Extract the [X, Y] coordinate from the center of the cell holding the provided text.  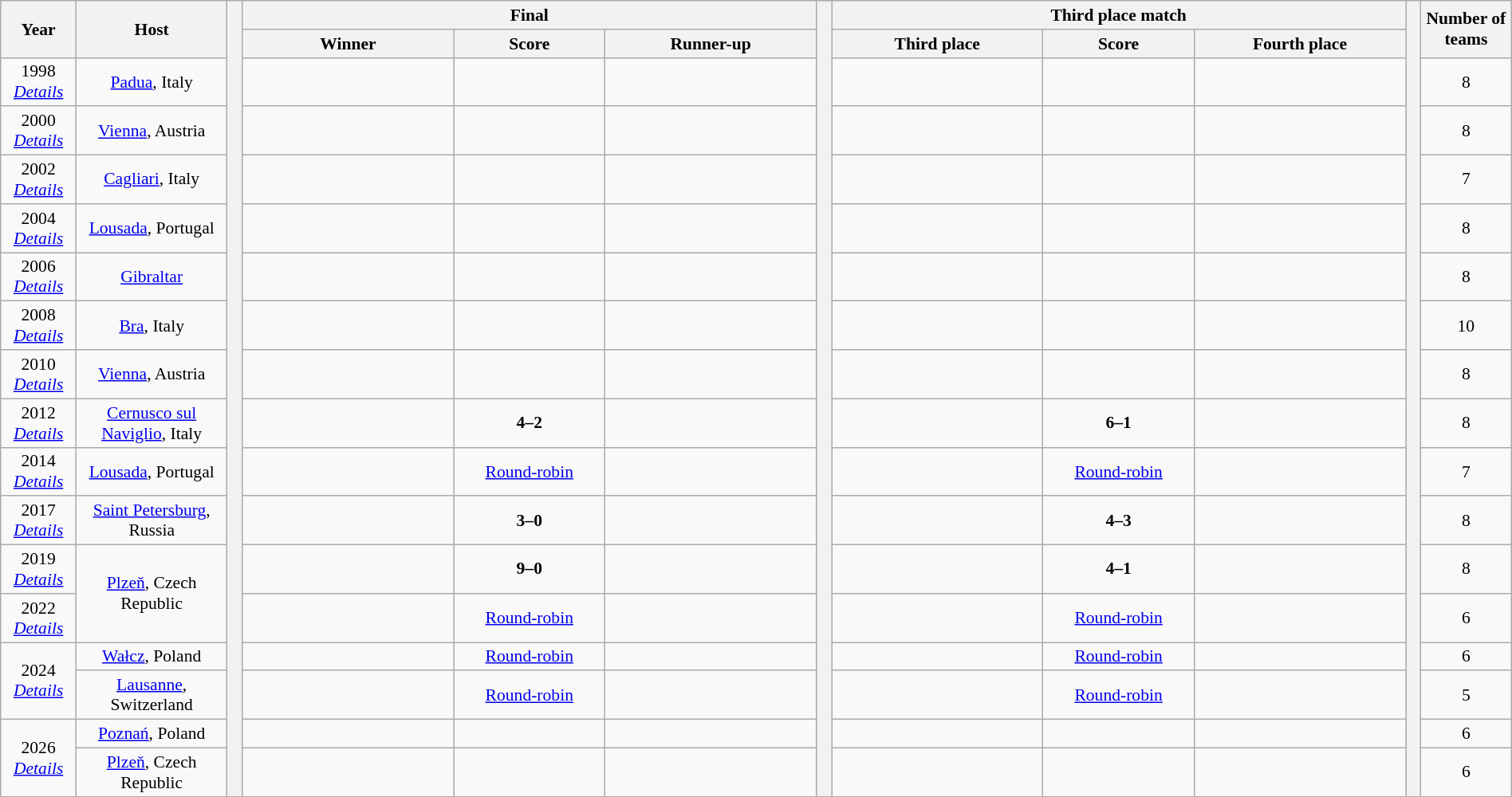
2022Details [38, 618]
2019Details [38, 569]
2024Details [38, 681]
2008Details [38, 325]
10 [1466, 325]
2004Details [38, 228]
3–0 [530, 521]
2012Details [38, 422]
Third place match [1119, 15]
9–0 [530, 569]
2017Details [38, 521]
4–2 [530, 422]
Cagliari, Italy [152, 180]
6–1 [1118, 422]
Poznań, Poland [152, 734]
2006Details [38, 277]
2000Details [38, 131]
2002Details [38, 180]
Year [38, 29]
2014Details [38, 472]
Padua, Italy [152, 81]
Bra, Italy [152, 325]
2026Details [38, 759]
Cernusco sul Naviglio, Italy [152, 422]
Runner-up [711, 44]
Final [530, 15]
Gibraltar [152, 277]
1998Details [38, 81]
4–3 [1118, 521]
4–1 [1118, 569]
Third place [938, 44]
Fourth place [1300, 44]
Host [152, 29]
Saint Petersburg, Russia [152, 521]
Wałcz, Poland [152, 657]
5 [1466, 695]
2010Details [38, 375]
Lausanne, Switzerland [152, 695]
Number of teams [1466, 29]
Winner [348, 44]
